Find where the given text appears and provide that cell's center as (x, y) coordinate. 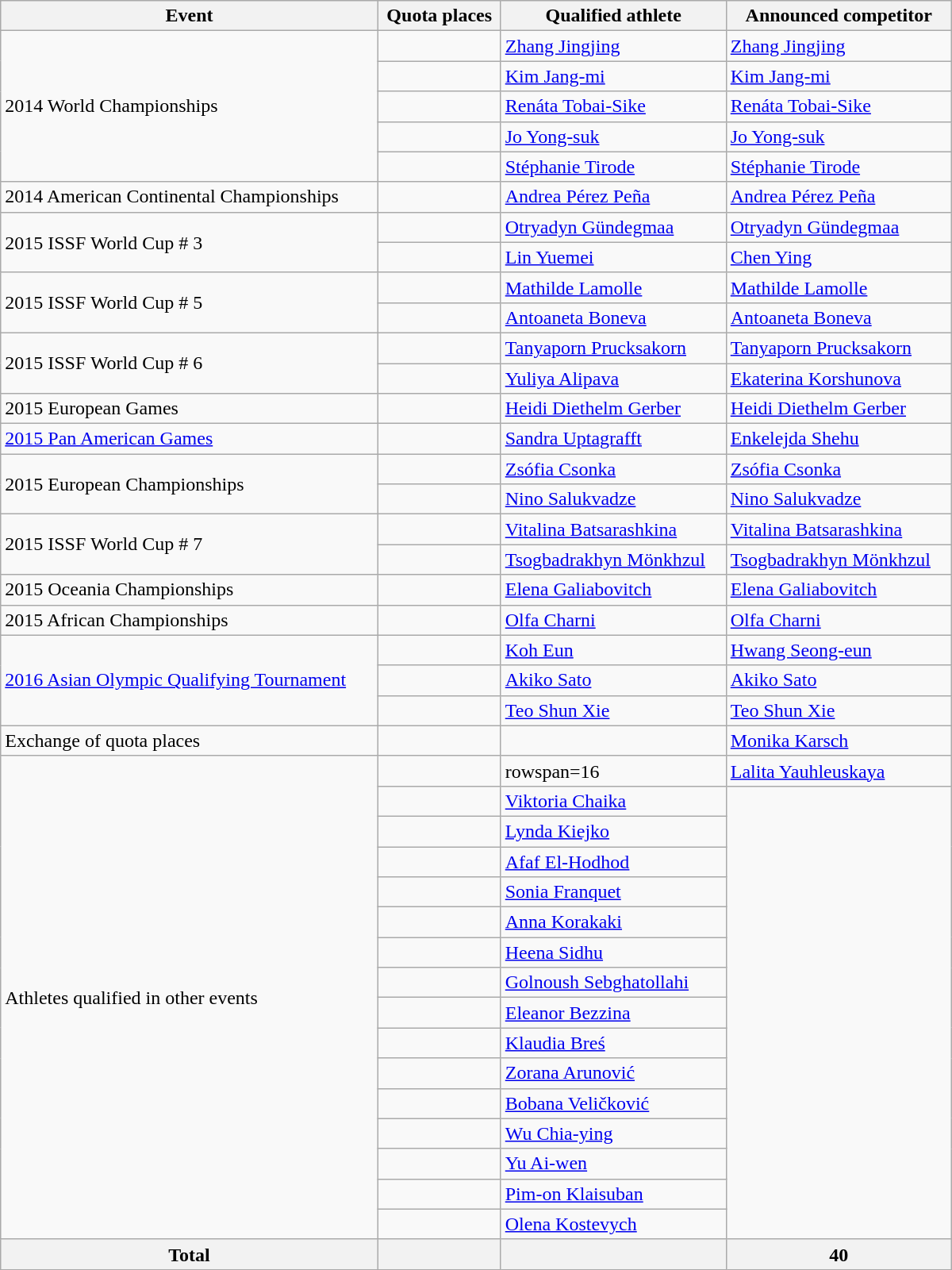
Chen Ying (839, 257)
Golnoush Sebghatollahi (613, 983)
Heena Sidhu (613, 952)
Eleanor Bezzina (613, 1013)
Exchange of quota places (189, 741)
2015 ISSF World Cup # 5 (189, 302)
2015 European Championships (189, 484)
Lin Yuemei (613, 257)
2016 Asian Olympic Qualifying Tournament (189, 680)
2014 American Continental Championships (189, 197)
Sonia Franquet (613, 892)
2015 Pan American Games (189, 439)
Monika Karsch (839, 741)
Lalita Yauhleuskaya (839, 771)
Qualified athlete (613, 16)
Sandra Uptagrafft (613, 439)
Announced competitor (839, 16)
Viktoria Chaika (613, 801)
2015 African Championships (189, 620)
Yu Ai-wen (613, 1164)
2015 ISSF World Cup # 6 (189, 363)
Klaudia Breś (613, 1043)
Bobana Veličković (613, 1103)
Anna Korakaki (613, 922)
Quota places (440, 16)
2015 ISSF World Cup # 3 (189, 242)
Pim-on Klaisuban (613, 1194)
Lynda Kiejko (613, 831)
Wu Chia-ying (613, 1133)
Koh Eun (613, 650)
Total (189, 1254)
Zorana Arunović (613, 1073)
Olena Kostevych (613, 1224)
2015 Oceania Championships (189, 590)
Yuliya Alipava (613, 379)
2014 World Championships (189, 106)
40 (839, 1254)
rowspan=16 (613, 771)
Event (189, 16)
2015 ISSF World Cup # 7 (189, 545)
Athletes qualified in other events (189, 997)
Hwang Seong-eun (839, 650)
2015 European Games (189, 409)
Afaf El-Hodhod (613, 861)
Ekaterina Korshunova (839, 379)
Enkelejda Shehu (839, 439)
